Identify which cell holds the provided text, then report its (x, y) central coordinate. 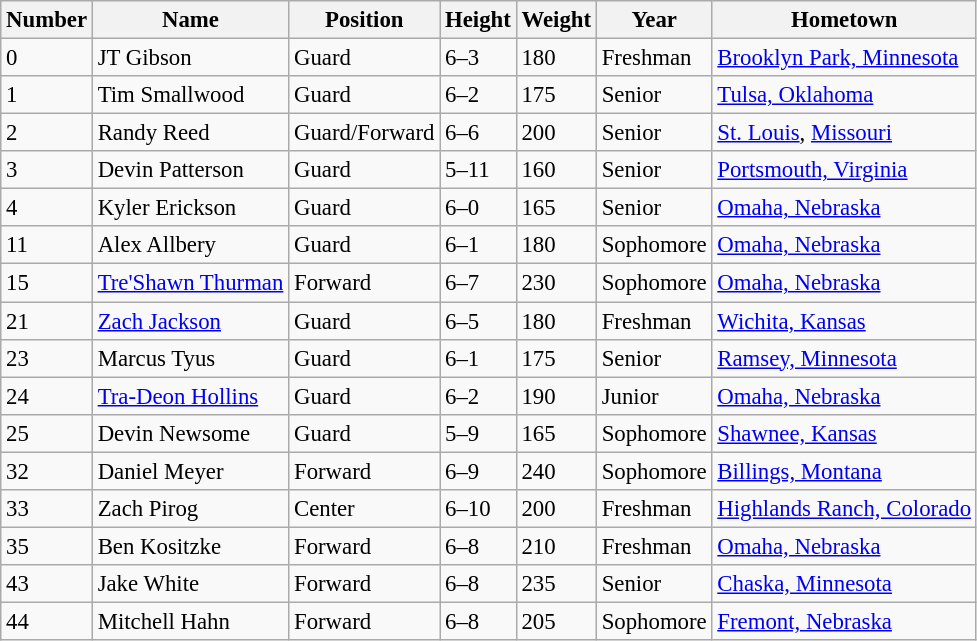
Weight (556, 20)
6–3 (478, 58)
2 (47, 133)
Ramsey, Minnesota (844, 358)
Jake White (190, 584)
Brooklyn Park, Minnesota (844, 58)
11 (47, 245)
33 (47, 509)
Marcus Tyus (190, 358)
Fremont, Nebraska (844, 621)
Highlands Ranch, Colorado (844, 509)
230 (556, 283)
Height (478, 20)
43 (47, 584)
205 (556, 621)
Mitchell Hahn (190, 621)
Chaska, Minnesota (844, 584)
6–10 (478, 509)
210 (556, 546)
Wichita, Kansas (844, 321)
35 (47, 546)
Daniel Meyer (190, 471)
Randy Reed (190, 133)
15 (47, 283)
Zach Pirog (190, 509)
Shawnee, Kansas (844, 433)
Tim Smallwood (190, 95)
21 (47, 321)
1 (47, 95)
Center (364, 509)
44 (47, 621)
Tra-Deon Hollins (190, 396)
Devin Newsome (190, 433)
Zach Jackson (190, 321)
24 (47, 396)
Tre'Shawn Thurman (190, 283)
190 (556, 396)
Ben Kositzke (190, 546)
Kyler Erickson (190, 208)
Hometown (844, 20)
240 (556, 471)
6–7 (478, 283)
160 (556, 170)
6–0 (478, 208)
6–6 (478, 133)
JT Gibson (190, 58)
Junior (654, 396)
St. Louis, Missouri (844, 133)
6–5 (478, 321)
4 (47, 208)
Devin Patterson (190, 170)
23 (47, 358)
Name (190, 20)
0 (47, 58)
6–9 (478, 471)
32 (47, 471)
Billings, Montana (844, 471)
Guard/Forward (364, 133)
5–11 (478, 170)
Year (654, 20)
Position (364, 20)
25 (47, 433)
5–9 (478, 433)
Tulsa, Oklahoma (844, 95)
Alex Allbery (190, 245)
Portsmouth, Virginia (844, 170)
Number (47, 20)
235 (556, 584)
3 (47, 170)
